Return the (X, Y) coordinate for the center point of the cell that contains the specified text.  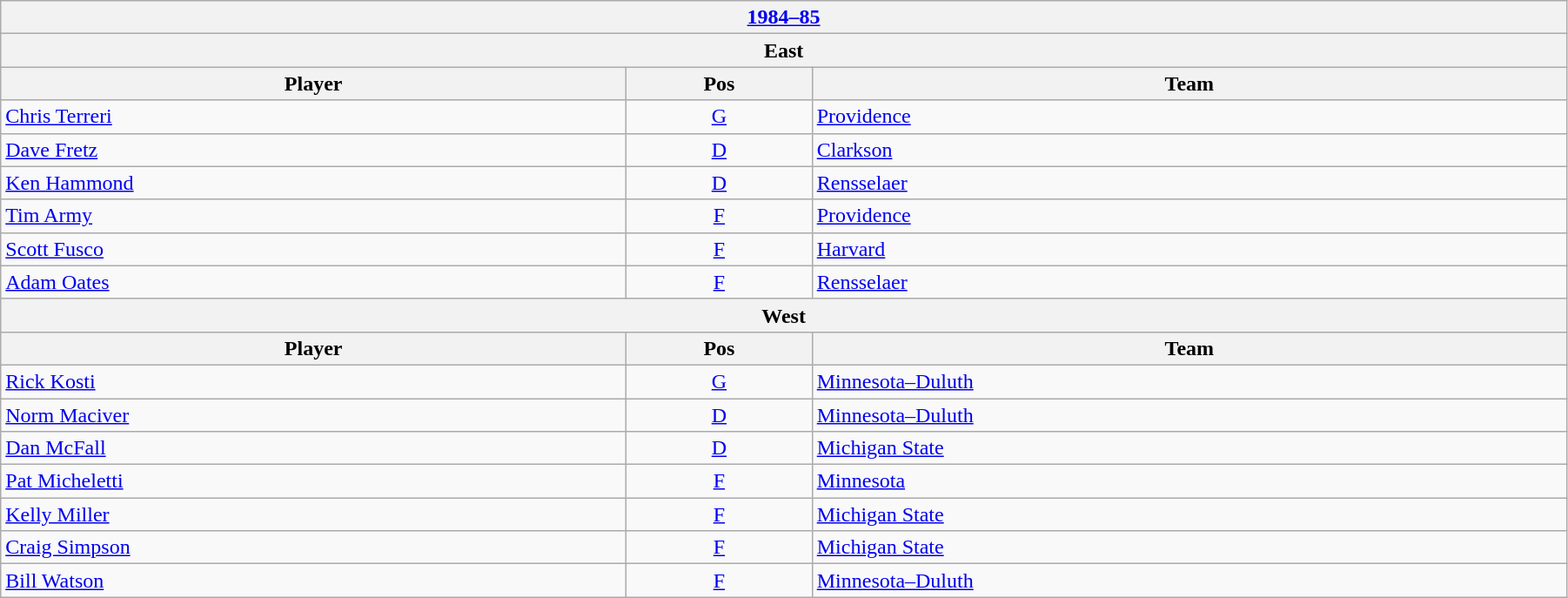
Scott Fusco (313, 249)
Kelly Miller (313, 514)
Minnesota (1189, 481)
Craig Simpson (313, 548)
Dan McFall (313, 448)
Chris Terreri (313, 117)
Rick Kosti (313, 381)
Ken Hammond (313, 183)
Norm Maciver (313, 415)
Adam Oates (313, 282)
East (784, 50)
Bill Watson (313, 581)
Tim Army (313, 216)
Dave Fretz (313, 150)
Pat Micheletti (313, 481)
West (784, 315)
Harvard (1189, 249)
Clarkson (1189, 150)
1984–85 (784, 17)
